Locate the cell with the specified text and output its [x, y] center coordinate. 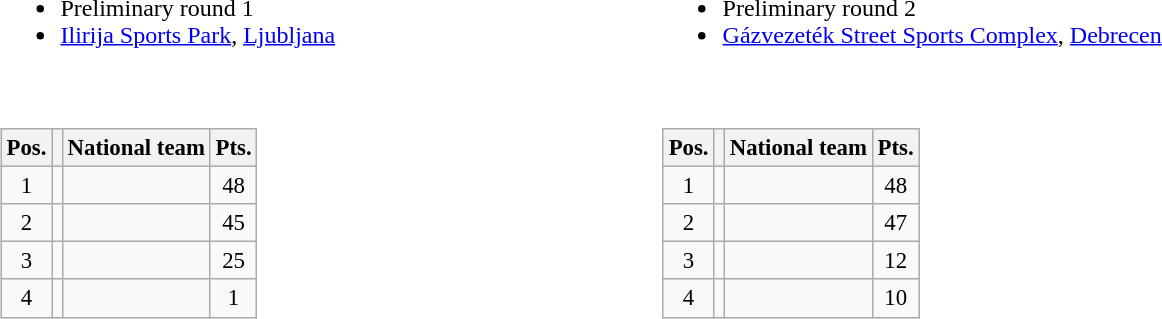
45 [234, 223]
10 [896, 298]
12 [896, 261]
47 [896, 223]
25 [234, 261]
